Return the (x, y) coordinate for the center point of the cell that contains the specified text.  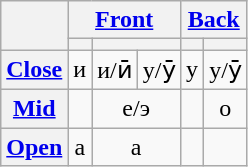
Open (34, 147)
Back (214, 20)
у (192, 70)
е/э (136, 108)
Front (124, 20)
и/ӣ (115, 70)
Mid (34, 108)
о (226, 108)
и (80, 70)
Close (34, 70)
